Return [x, y] of the center of cell containing provided text 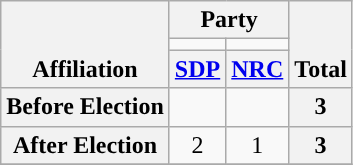
NRC [258, 69]
1 [258, 145]
Party [228, 20]
Total [321, 44]
Before Election [86, 107]
Affiliation [86, 44]
After Election [86, 145]
SDP [197, 69]
2 [197, 145]
